Detect which cell encompasses the target text, then output its [X, Y] center coordinate. 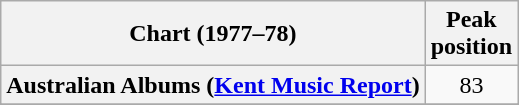
Australian Albums (Kent Music Report) [213, 85]
Chart (1977–78) [213, 34]
Peakposition [471, 34]
83 [471, 85]
